Search for the cell housing the specified text and yield its [x, y] center coordinate. 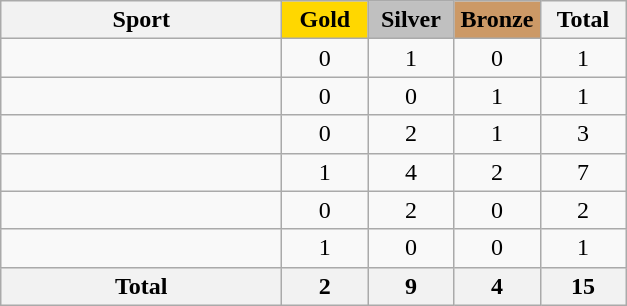
Silver [411, 20]
Bronze [497, 20]
Gold [325, 20]
9 [411, 286]
3 [583, 134]
15 [583, 286]
Sport [142, 20]
7 [583, 172]
